Search for the cell housing the specified text and yield its [X, Y] center coordinate. 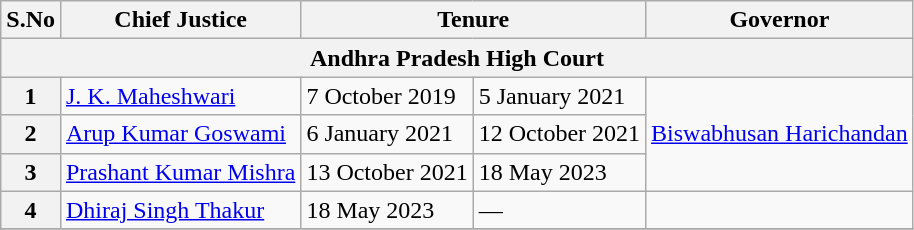
Dhiraj Singh Thakur [180, 210]
2 [31, 134]
4 [31, 210]
6 January 2021 [387, 134]
Prashant Kumar Mishra [180, 172]
Chief Justice [180, 20]
3 [31, 172]
J. K. Maheshwari [180, 96]
Governor [780, 20]
Tenure [474, 20]
Andhra Pradesh High Court [457, 58]
1 [31, 96]
Biswabhusan Harichandan [780, 134]
13 October 2021 [387, 172]
5 January 2021 [559, 96]
S.No [31, 20]
— [559, 210]
7 October 2019 [387, 96]
Arup Kumar Goswami [180, 134]
12 October 2021 [559, 134]
